Find where the given text appears and provide that cell's center as [X, Y] coordinate. 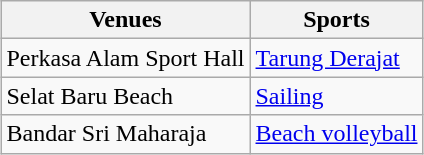
Sailing [336, 96]
Bandar Sri Maharaja [126, 134]
Beach volleyball [336, 134]
Perkasa Alam Sport Hall [126, 58]
Venues [126, 20]
Sports [336, 20]
Selat Baru Beach [126, 96]
Tarung Derajat [336, 58]
